Output the (x, y) coordinate of the center of the cell containing the given text.  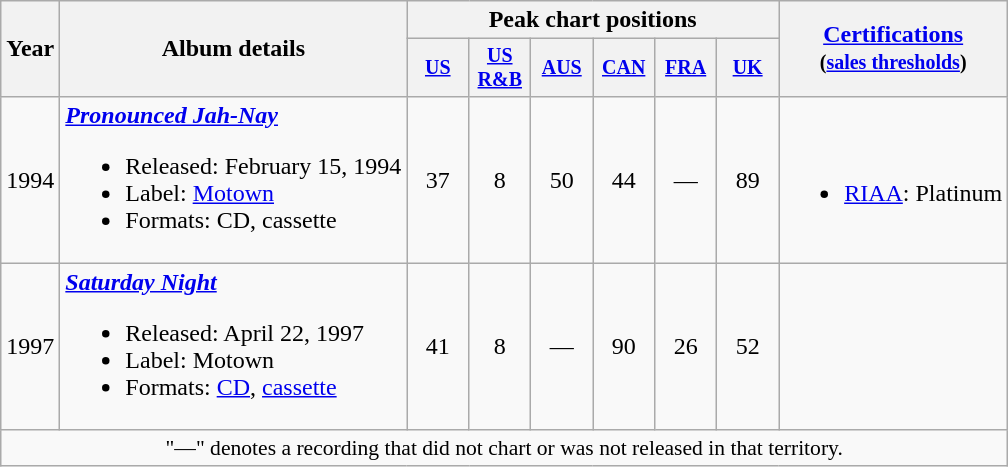
Saturday NightReleased: April 22, 1997Label: MotownFormats: CD, cassette (234, 346)
UK (748, 68)
52 (748, 346)
89 (748, 180)
RIAA: Platinum (894, 180)
AUS (562, 68)
US (438, 68)
1994 (30, 180)
CAN (624, 68)
50 (562, 180)
Pronounced Jah-NayReleased: February 15, 1994Label: MotownFormats: CD, cassette (234, 180)
90 (624, 346)
USR&B (500, 68)
Certifications(sales thresholds) (894, 49)
41 (438, 346)
Peak chart positions (593, 20)
"—" denotes a recording that did not chart or was not released in that territory. (504, 448)
1997 (30, 346)
FRA (686, 68)
37 (438, 180)
Album details (234, 49)
26 (686, 346)
Year (30, 49)
44 (624, 180)
